From the cell containing the given text, extract its center point as (X, Y) coordinate. 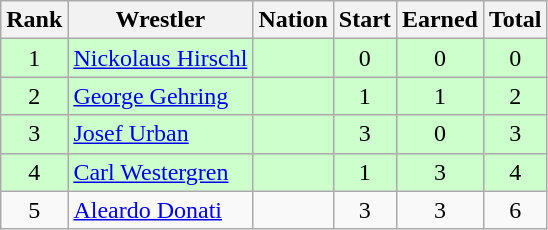
Start (364, 20)
Rank (34, 20)
6 (515, 210)
5 (34, 210)
Total (515, 20)
Nation (293, 20)
Aleardo Donati (160, 210)
Josef Urban (160, 134)
Earned (440, 20)
George Gehring (160, 96)
Carl Westergren (160, 172)
Nickolaus Hirschl (160, 58)
Wrestler (160, 20)
